For the text-containing cell, return its midpoint in (x, y) coordinate format. 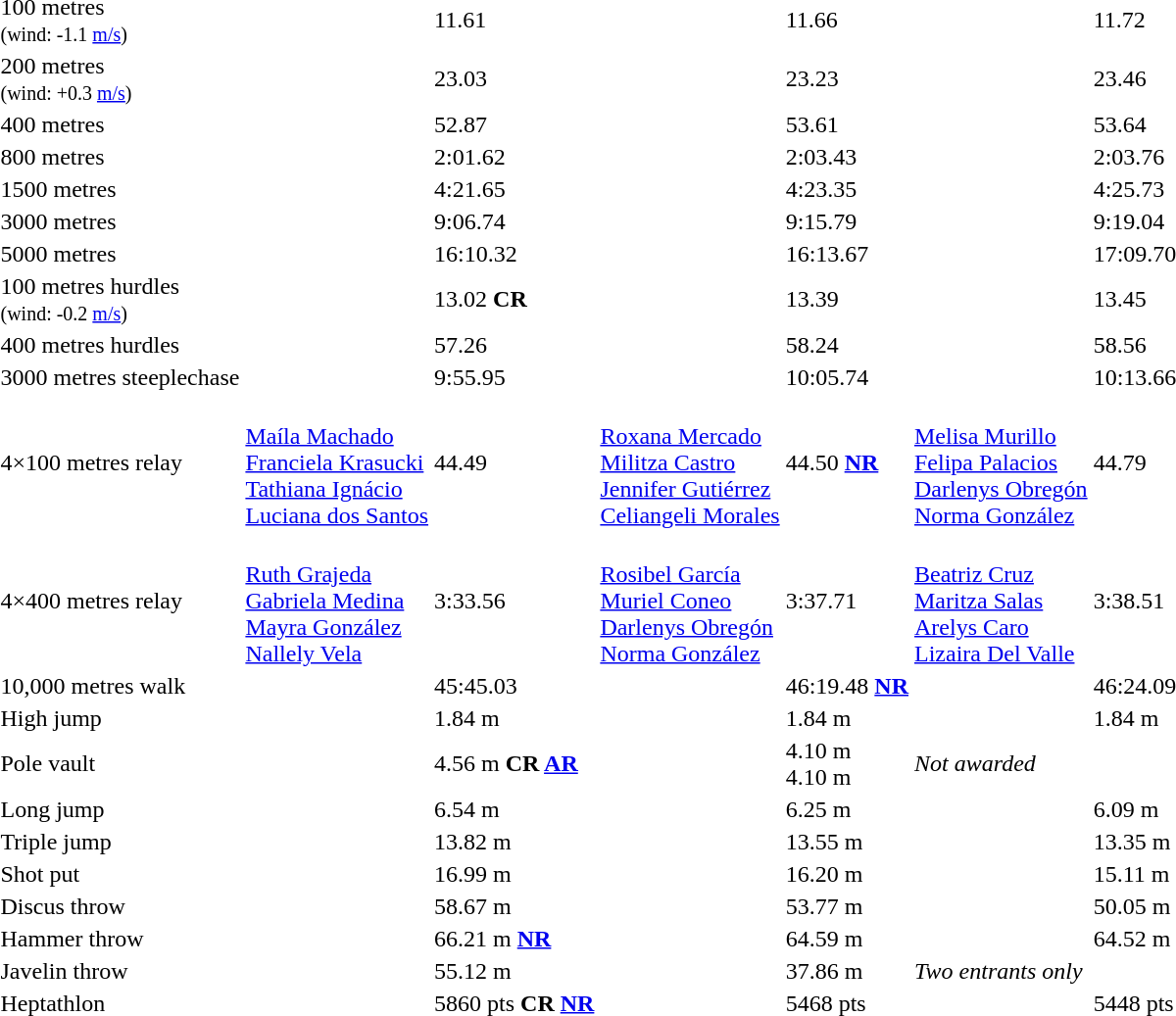
64.59 m (847, 939)
13.82 m (514, 842)
13.39 (847, 300)
23.23 (847, 78)
4:23.35 (847, 189)
53.77 m (847, 906)
Roxana MercadoMilitza CastroJennifer GutiérrezCeliangeli Morales (690, 462)
Maíla MachadoFranciela KrasuckiTathiana IgnácioLuciana dos Santos (337, 462)
9:55.95 (514, 377)
Ruth GrajedaGabriela MedinaMayra GonzálezNallely Vela (337, 601)
4.56 m CR AR (514, 764)
Rosibel GarcíaMuriel ConeoDarlenys ObregónNorma González (690, 601)
44.50 NR (847, 462)
66.21 m NR (514, 939)
13.55 m (847, 842)
9:15.79 (847, 221)
53.61 (847, 124)
4:21.65 (514, 189)
44.49 (514, 462)
37.86 m (847, 971)
Beatriz CruzMaritza SalasArelys CaroLizaira Del Valle (1002, 601)
13.02 CR (514, 300)
2:01.62 (514, 157)
16.99 m (514, 874)
16:10.32 (514, 254)
9:06.74 (514, 221)
58.24 (847, 345)
Melisa MurilloFelipa PalaciosDarlenys ObregónNorma González (1002, 462)
55.12 m (514, 971)
45:45.03 (514, 686)
4.10 m4.10 m (847, 764)
16:13.67 (847, 254)
16.20 m (847, 874)
3:33.56 (514, 601)
2:03.43 (847, 157)
46:19.48 NR (847, 686)
6.25 m (847, 809)
6.54 m (514, 809)
57.26 (514, 345)
58.67 m (514, 906)
10:05.74 (847, 377)
23.03 (514, 78)
52.87 (514, 124)
3:37.71 (847, 601)
